Return [x, y] of the center of cell containing provided text 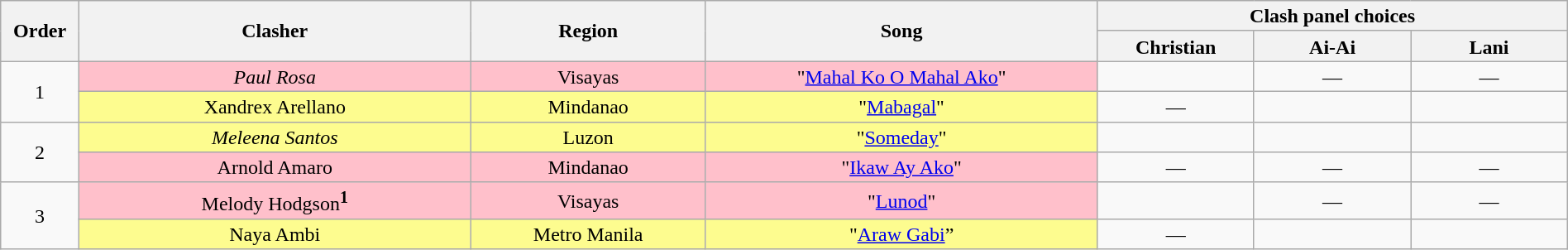
"Lunod" [901, 200]
Region [588, 31]
Meleena Santos [275, 137]
Order [40, 31]
Song [901, 31]
Luzon [588, 137]
"Araw Gabi” [901, 235]
Melody Hodgson1 [275, 200]
Paul Rosa [275, 76]
3 [40, 215]
Christian [1176, 46]
Naya Ambi [275, 235]
Lani [1489, 46]
"Mabagal" [901, 106]
Clasher [275, 31]
2 [40, 152]
"Someday" [901, 137]
"Ikaw Ay Ako" [901, 167]
Clash panel choices [1332, 17]
Ai-Ai [1331, 46]
Arnold Amaro [275, 167]
1 [40, 91]
Xandrex Arellano [275, 106]
"Mahal Ko O Mahal Ako" [901, 76]
Metro Manila [588, 235]
